Return the (X, Y) coordinate for the center point of the cell that contains the specified text.  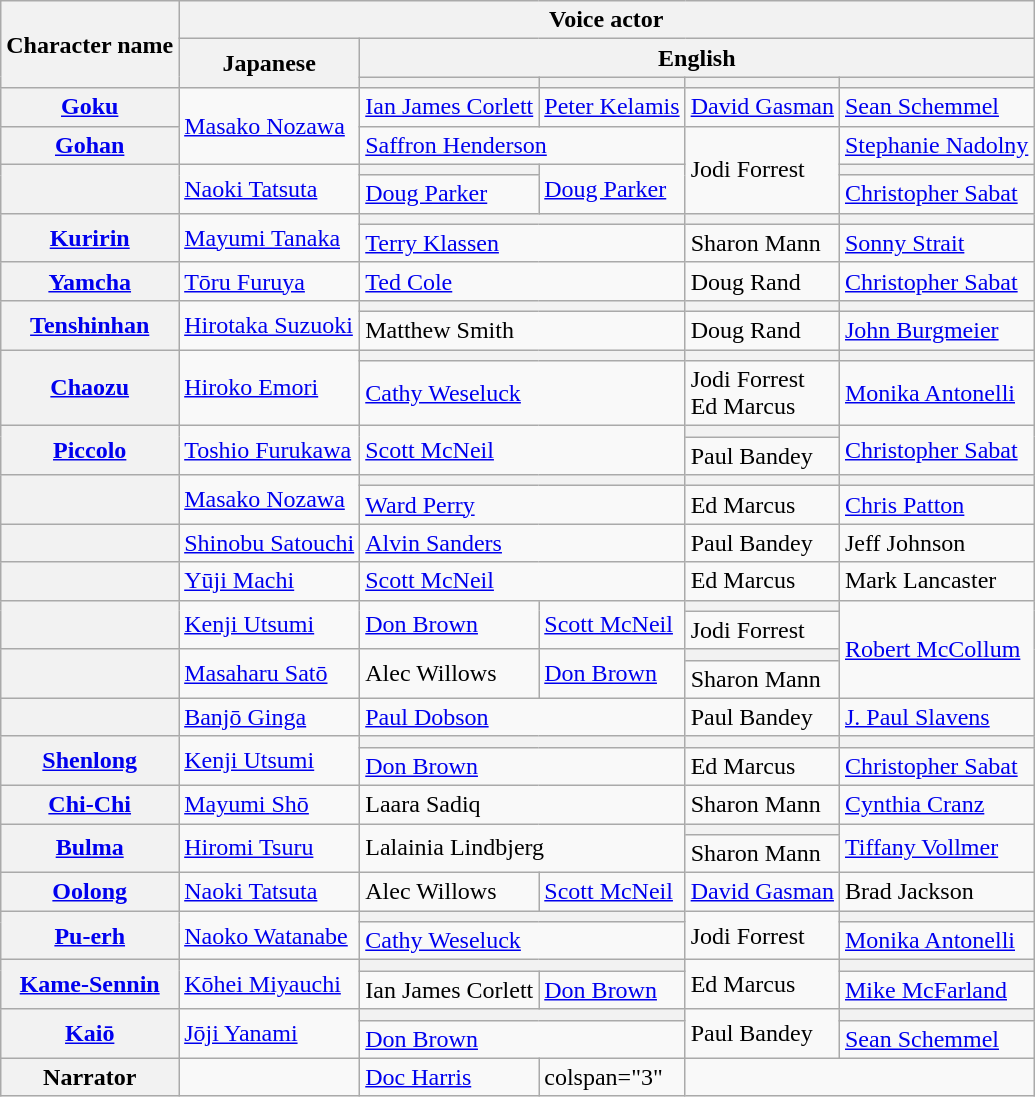
Tiffany Vollmer (936, 848)
Pu-erh (90, 936)
Tōru Furuya (270, 281)
Cynthia Cranz (936, 804)
Japanese (270, 64)
Hiromi Tsuru (270, 848)
Kuririn (90, 238)
Saffron Henderson (522, 145)
Mike McFarland (936, 990)
Voice actor (606, 20)
Ward Perry (522, 505)
Naoko Watanabe (270, 936)
Oolong (90, 892)
Piccolo (90, 450)
Tenshinhan (90, 324)
Goku (90, 107)
Gohan (90, 145)
Chi-Chi (90, 804)
Stephanie Nadolny (936, 145)
Matthew Smith (522, 330)
colspan="3" (612, 1077)
Robert McCollum (936, 649)
Lalainia Lindbjerg (522, 848)
Banjō Ginga (270, 717)
Jodi ForrestEd Marcus (762, 394)
Mayumi Tanaka (270, 238)
Kaiō (90, 1034)
Ted Cole (522, 281)
Alvin Sanders (522, 543)
Laara Sadiq (522, 804)
Mark Lancaster (936, 581)
Bulma (90, 848)
Toshio Furukawa (270, 450)
English (697, 58)
Yamcha (90, 281)
Chaozu (90, 388)
Jeff Johnson (936, 543)
Shenlong (90, 760)
Narrator (90, 1077)
Character name (90, 44)
Kōhei Miyauchi (270, 984)
Hirotaka Suzuoki (270, 324)
John Burgmeier (936, 330)
J. Paul Slavens (936, 717)
Peter Kelamis (612, 107)
Kame-Sennin (90, 984)
Hiroko Emori (270, 388)
Shinobu Satouchi (270, 543)
Jōji Yanami (270, 1034)
Yūji Machi (270, 581)
Doc Harris (450, 1077)
Sonny Strait (936, 243)
Brad Jackson (936, 892)
Terry Klassen (522, 243)
Mayumi Shō (270, 804)
Chris Patton (936, 505)
Paul Dobson (522, 717)
Masaharu Satō (270, 674)
